Locate the cell with the specified text and output its (X, Y) center coordinate. 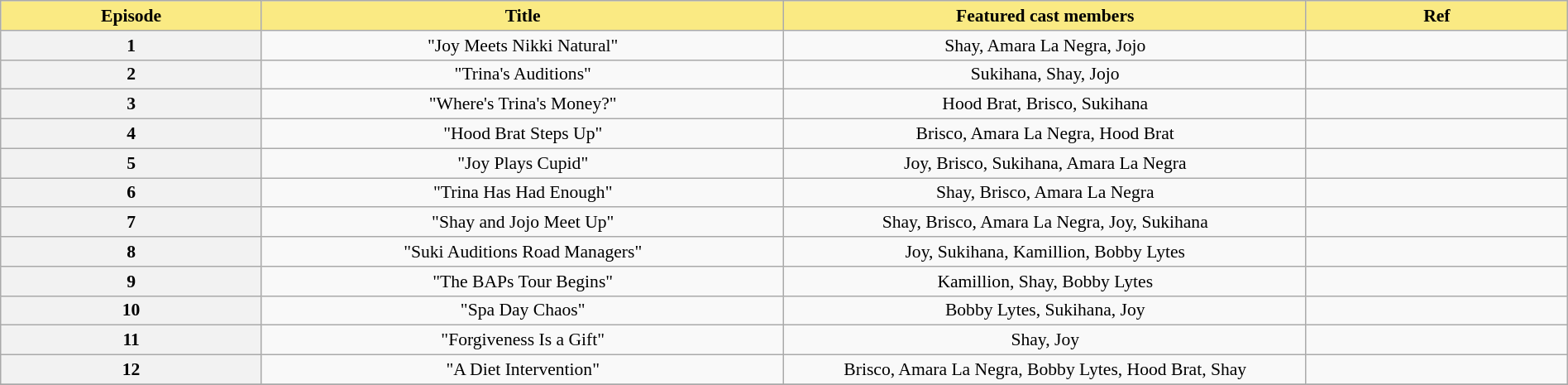
Ref (1437, 16)
"Trina Has Had Enough" (523, 193)
"Where's Trina's Money?" (523, 104)
Title (523, 16)
3 (131, 104)
1 (131, 46)
Brisco, Amara La Negra, Hood Brat (1045, 134)
5 (131, 163)
Featured cast members (1045, 16)
6 (131, 193)
"Forgiveness Is a Gift" (523, 340)
Episode (131, 16)
"Hood Brat Steps Up" (523, 134)
Shay, Joy (1045, 340)
"Joy Meets Nikki Natural" (523, 46)
2 (131, 75)
"Spa Day Chaos" (523, 310)
"Shay and Jojo Meet Up" (523, 223)
8 (131, 252)
Shay, Brisco, Amara La Negra, Joy, Sukihana (1045, 223)
Joy, Brisco, Sukihana, Amara La Negra (1045, 163)
"Joy Plays Cupid" (523, 163)
7 (131, 223)
Hood Brat, Brisco, Sukihana (1045, 104)
12 (131, 370)
Kamillion, Shay, Bobby Lytes (1045, 282)
10 (131, 310)
"Suki Auditions Road Managers" (523, 252)
9 (131, 282)
"Trina's Auditions" (523, 75)
"A Diet Intervention" (523, 370)
Sukihana, Shay, Jojo (1045, 75)
11 (131, 340)
4 (131, 134)
Shay, Amara La Negra, Jojo (1045, 46)
Brisco, Amara La Negra, Bobby Lytes, Hood Brat, Shay (1045, 370)
"The BAPs Tour Begins" (523, 282)
Bobby Lytes, Sukihana, Joy (1045, 310)
Shay, Brisco, Amara La Negra (1045, 193)
Joy, Sukihana, Kamillion, Bobby Lytes (1045, 252)
